Scan for the cell matching the given text and deliver its [x, y] coordinate at center. 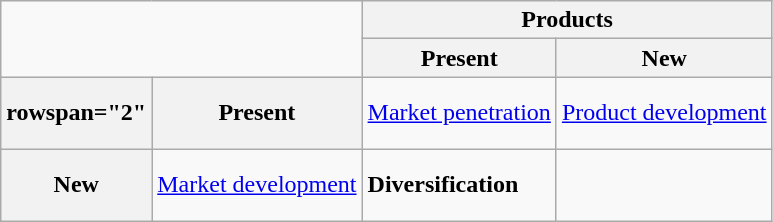
rowspan="2" [76, 113]
Diversification [459, 185]
Market penetration [459, 113]
Product development [664, 113]
Market development [257, 185]
Products [567, 20]
